Provide the [X, Y] coordinate of the cell's center where the given text is located.  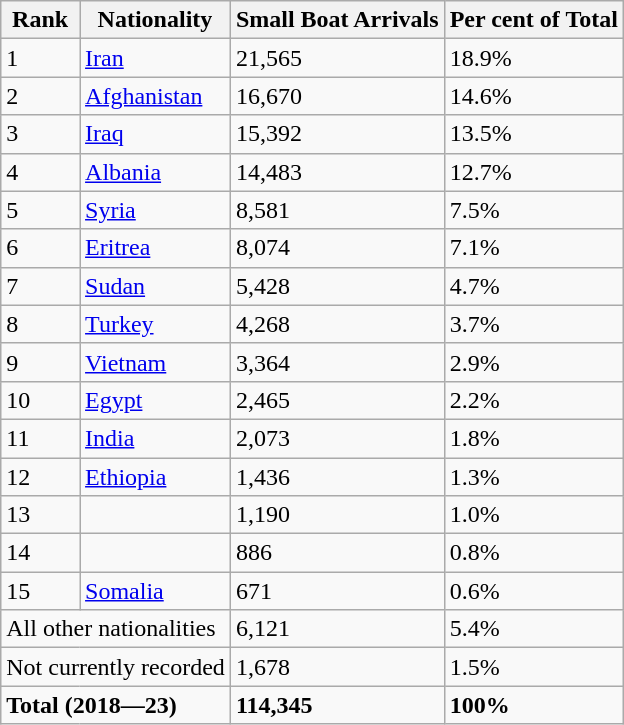
8 [40, 324]
14,483 [337, 172]
5,428 [337, 286]
Albania [156, 172]
Per cent of Total [534, 20]
Syria [156, 210]
15 [40, 591]
3 [40, 134]
16,670 [337, 96]
100% [534, 705]
3.7% [534, 324]
2,465 [337, 400]
15,392 [337, 134]
1 [40, 58]
13 [40, 515]
Total (2018—23) [116, 705]
Nationality [156, 20]
6,121 [337, 629]
Iran [156, 58]
2.2% [534, 400]
Vietnam [156, 362]
Egypt [156, 400]
0.8% [534, 553]
13.5% [534, 134]
8,581 [337, 210]
4.7% [534, 286]
Not currently recorded [116, 667]
14.6% [534, 96]
1,436 [337, 477]
1.0% [534, 515]
Sudan [156, 286]
12 [40, 477]
2 [40, 96]
Eritrea [156, 248]
Afghanistan [156, 96]
2.9% [534, 362]
18.9% [534, 58]
886 [337, 553]
114,345 [337, 705]
Ethiopia [156, 477]
5.4% [534, 629]
0.6% [534, 591]
7.5% [534, 210]
11 [40, 438]
4 [40, 172]
1.3% [534, 477]
7 [40, 286]
India [156, 438]
3,364 [337, 362]
21,565 [337, 58]
Small Boat Arrivals [337, 20]
All other nationalities [116, 629]
7.1% [534, 248]
10 [40, 400]
Somalia [156, 591]
1.5% [534, 667]
1,190 [337, 515]
Turkey [156, 324]
14 [40, 553]
1.8% [534, 438]
6 [40, 248]
Rank [40, 20]
5 [40, 210]
671 [337, 591]
2,073 [337, 438]
8,074 [337, 248]
12.7% [534, 172]
9 [40, 362]
1,678 [337, 667]
4,268 [337, 324]
Iraq [156, 134]
